Determine the (X, Y) coordinate at the center of the cell enclosing the given text.  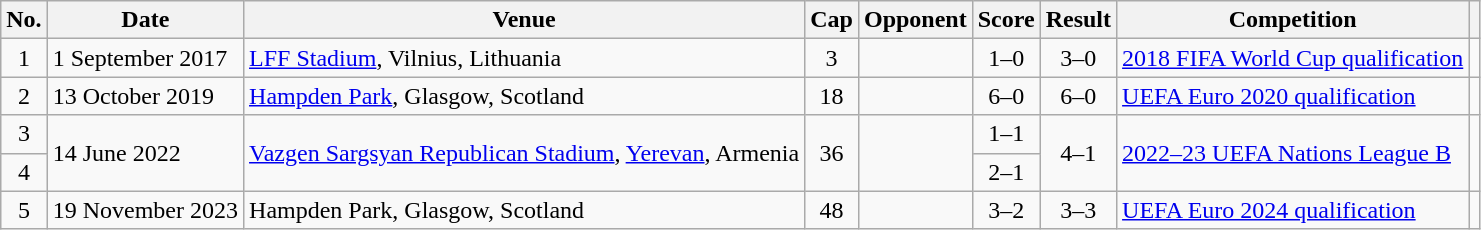
1 September 2017 (145, 58)
Vazgen Sargsyan Republican Stadium, Yerevan, Armenia (524, 153)
13 October 2019 (145, 96)
No. (24, 20)
LFF Stadium, Vilnius, Lithuania (524, 58)
4–1 (1078, 153)
1 (24, 58)
2–1 (1006, 172)
1–1 (1006, 134)
Score (1006, 20)
Venue (524, 20)
UEFA Euro 2024 qualification (1293, 210)
3–2 (1006, 210)
Opponent (915, 20)
14 June 2022 (145, 153)
2022–23 UEFA Nations League B (1293, 153)
2018 FIFA World Cup qualification (1293, 58)
36 (832, 153)
4 (24, 172)
Date (145, 20)
1–0 (1006, 58)
48 (832, 210)
18 (832, 96)
Result (1078, 20)
3–0 (1078, 58)
19 November 2023 (145, 210)
UEFA Euro 2020 qualification (1293, 96)
Cap (832, 20)
Competition (1293, 20)
5 (24, 210)
3–3 (1078, 210)
2 (24, 96)
